Capture the cell that displays the provided text and extract its (X, Y) central coordinate. 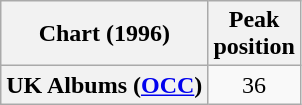
UK Albums (OCC) (104, 85)
Peakposition (254, 34)
Chart (1996) (104, 34)
36 (254, 85)
